Extract the [x, y] coordinate from the center of the cell holding the provided text.  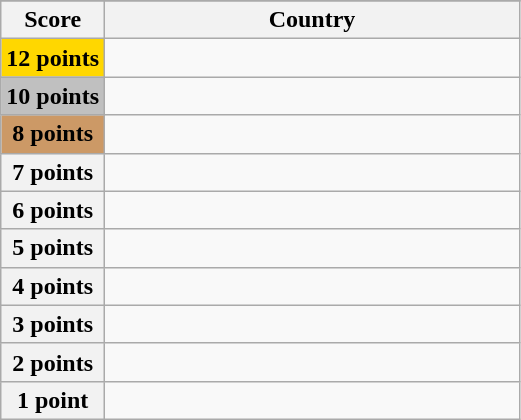
7 points [53, 172]
6 points [53, 210]
4 points [53, 286]
1 point [53, 400]
12 points [53, 58]
5 points [53, 248]
8 points [53, 134]
Country [312, 20]
Score [53, 20]
3 points [53, 324]
10 points [53, 96]
2 points [53, 362]
